Capture the cell that displays the provided text and extract its [x, y] central coordinate. 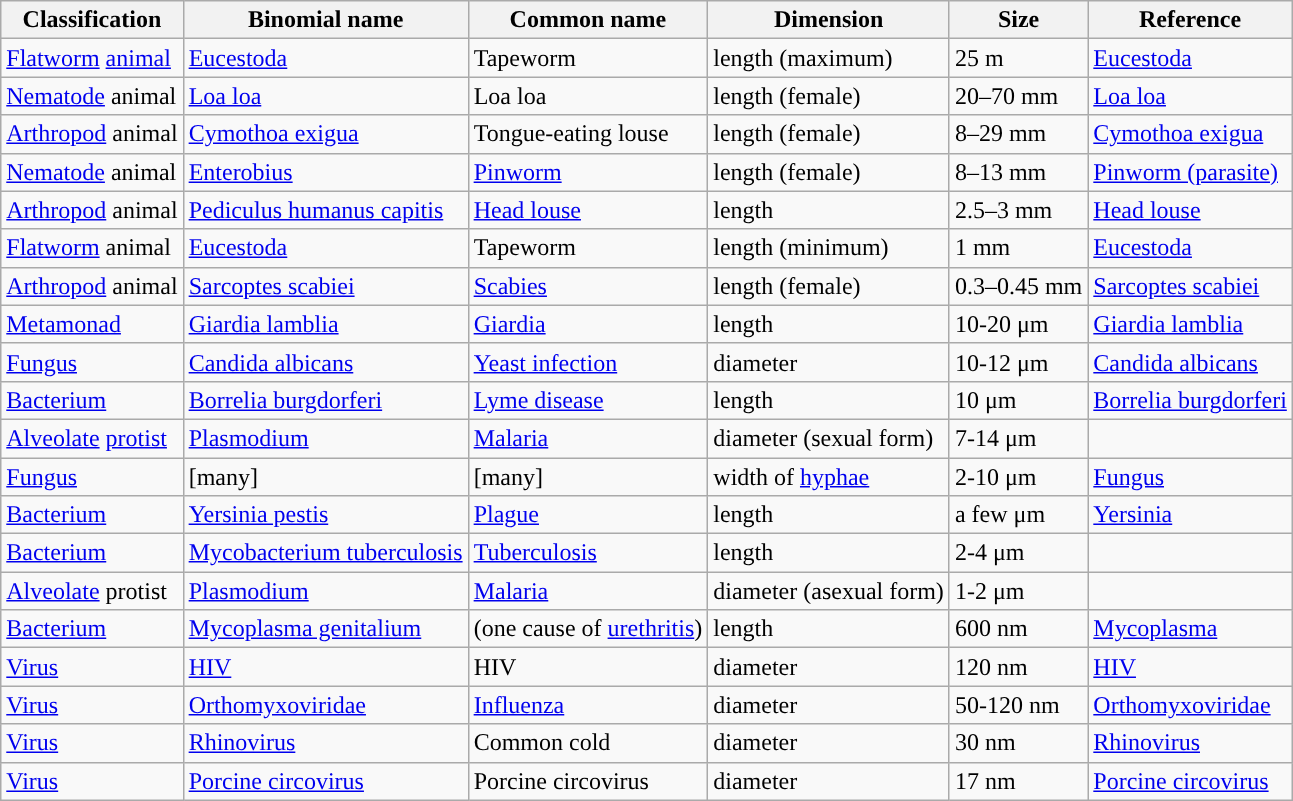
diameter (asexual form) [829, 591]
Yeast infection [588, 362]
2-4 μm [1018, 553]
10-20 μm [1018, 324]
width of hyphae [829, 477]
Pinworm [588, 172]
30 nm [1018, 743]
Lyme disease [588, 400]
Binomial name [326, 20]
1 mm [1018, 248]
Tuberculosis [588, 553]
Dimension [829, 20]
17 nm [1018, 781]
Classification [92, 20]
8–13 mm [1018, 172]
Tongue-eating louse [588, 134]
Metamonad [92, 324]
Scabies [588, 286]
7-14 μm [1018, 438]
Mycobacterium tuberculosis [326, 553]
20–70 mm [1018, 96]
1-2 μm [1018, 591]
Common cold [588, 743]
2-10 μm [1018, 477]
Reference [1190, 20]
Common name [588, 20]
Enterobius [326, 172]
Size [1018, 20]
50-120 nm [1018, 705]
diameter (sexual form) [829, 438]
120 nm [1018, 667]
Pinworm (parasite) [1190, 172]
Yersinia [1190, 515]
Yersinia pestis [326, 515]
10-12 μm [1018, 362]
0.3–0.45 mm [1018, 286]
length (minimum) [829, 248]
a few μm [1018, 515]
8–29 mm [1018, 134]
600 nm [1018, 629]
Mycoplasma genitalium [326, 629]
Pediculus humanus capitis [326, 210]
Influenza [588, 705]
Mycoplasma [1190, 629]
Plague [588, 515]
10 μm [1018, 400]
(one cause of urethritis) [588, 629]
length (maximum) [829, 58]
2.5–3 mm [1018, 210]
25 m [1018, 58]
Giardia [588, 324]
